Output the (x, y) coordinate of the center of the cell containing the given text.  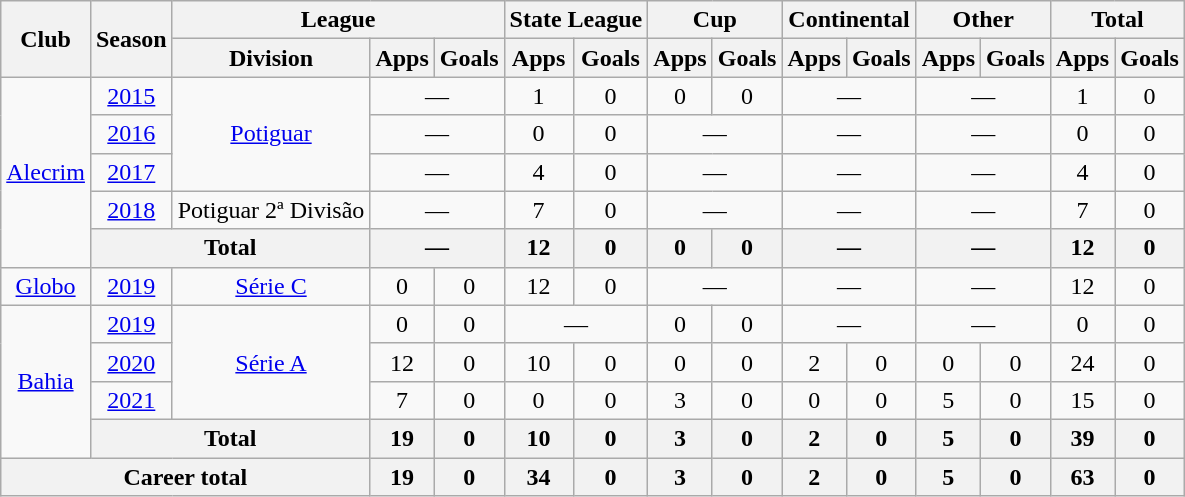
Série A (271, 362)
2015 (131, 96)
Other (983, 20)
2018 (131, 210)
2021 (131, 400)
63 (1082, 477)
2016 (131, 134)
Season (131, 39)
Alecrim (46, 172)
Globo (46, 286)
State League (576, 20)
League (338, 20)
15 (1082, 400)
2017 (131, 172)
2020 (131, 362)
Série C (271, 286)
Continental (849, 20)
Club (46, 39)
39 (1082, 438)
Potiguar 2ª Divisão (271, 210)
Division (271, 58)
Potiguar (271, 134)
Cup (715, 20)
Bahia (46, 381)
34 (538, 477)
Career total (186, 477)
24 (1082, 362)
